Return [x, y] of the center of cell containing provided text 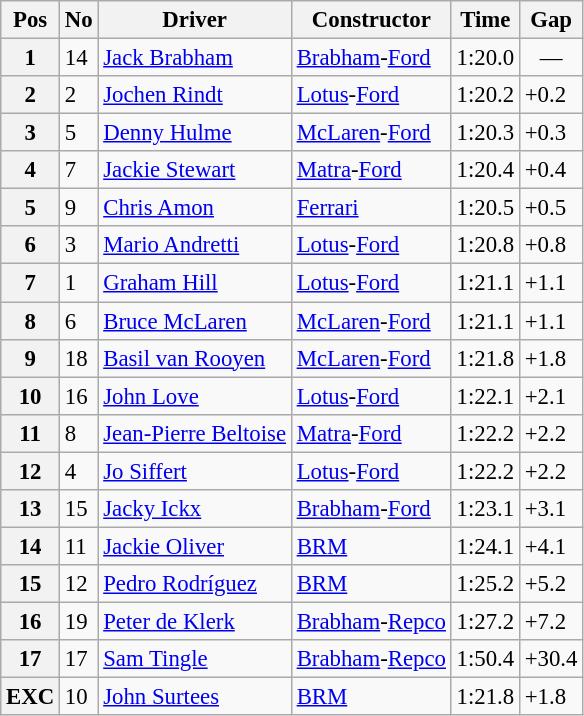
+7.2 [550, 621]
Denny Hulme [194, 133]
John Love [194, 396]
1:23.1 [485, 509]
Jackie Oliver [194, 546]
1:20.0 [485, 58]
13 [30, 509]
Chris Amon [194, 208]
1:20.3 [485, 133]
Jean-Pierre Beltoise [194, 433]
1:50.4 [485, 659]
Jo Siffert [194, 471]
1:20.4 [485, 170]
+30.4 [550, 659]
1:27.2 [485, 621]
18 [78, 358]
Jackie Stewart [194, 170]
1:20.2 [485, 95]
Graham Hill [194, 283]
1:25.2 [485, 584]
+5.2 [550, 584]
+0.5 [550, 208]
Ferrari [371, 208]
+0.4 [550, 170]
John Surtees [194, 697]
Peter de Klerk [194, 621]
Driver [194, 20]
Sam Tingle [194, 659]
+0.2 [550, 95]
1:20.8 [485, 245]
1:20.5 [485, 208]
Constructor [371, 20]
Time [485, 20]
19 [78, 621]
1:24.1 [485, 546]
Jack Brabham [194, 58]
Basil van Rooyen [194, 358]
— [550, 58]
Jochen Rindt [194, 95]
No [78, 20]
Mario Andretti [194, 245]
+4.1 [550, 546]
+0.8 [550, 245]
Pedro Rodríguez [194, 584]
1:22.1 [485, 396]
Gap [550, 20]
+2.1 [550, 396]
+0.3 [550, 133]
EXC [30, 697]
Jacky Ickx [194, 509]
Bruce McLaren [194, 321]
Pos [30, 20]
+3.1 [550, 509]
